Scan for the cell matching the given text and deliver its [x, y] coordinate at center. 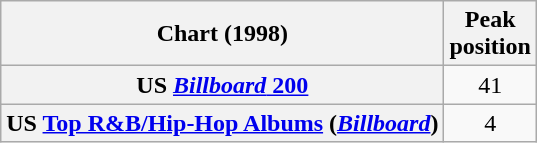
4 [490, 123]
Chart (1998) [222, 34]
US Top R&B/Hip-Hop Albums (Billboard) [222, 123]
41 [490, 85]
Peakposition [490, 34]
US Billboard 200 [222, 85]
